Output the [X, Y] coordinate of the center of the cell containing the given text.  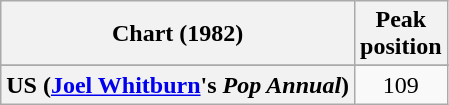
Peakposition [401, 34]
US (Joel Whitburn's Pop Annual) [178, 85]
Chart (1982) [178, 34]
109 [401, 85]
